Identify which cell holds the provided text, then report its [x, y] central coordinate. 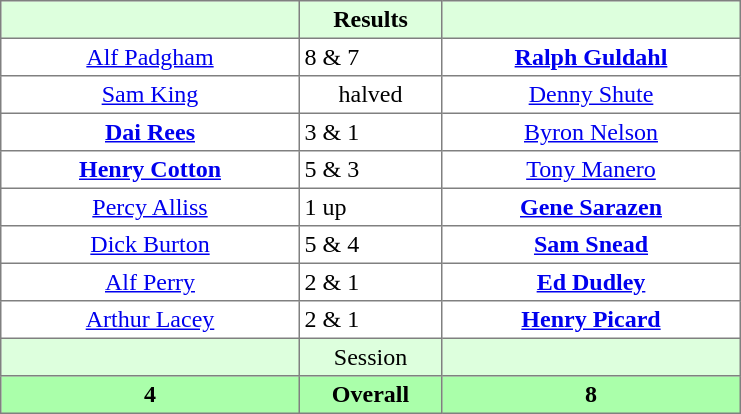
Arthur Lacey [150, 320]
Alf Padgham [150, 57]
Tony Manero [591, 170]
Gene Sarazen [591, 207]
Overall [370, 395]
5 & 4 [370, 245]
Ralph Guldahl [591, 57]
Dai Rees [150, 132]
Sam Snead [591, 245]
Henry Picard [591, 320]
Byron Nelson [591, 132]
3 & 1 [370, 132]
halved [370, 95]
Results [370, 20]
1 up [370, 207]
Henry Cotton [150, 170]
Denny Shute [591, 95]
Sam King [150, 95]
4 [150, 395]
Dick Burton [150, 245]
Percy Alliss [150, 207]
5 & 3 [370, 170]
Ed Dudley [591, 282]
Alf Perry [150, 282]
8 & 7 [370, 57]
8 [591, 395]
Session [370, 357]
